For the text-containing cell, return its midpoint in (X, Y) coordinate format. 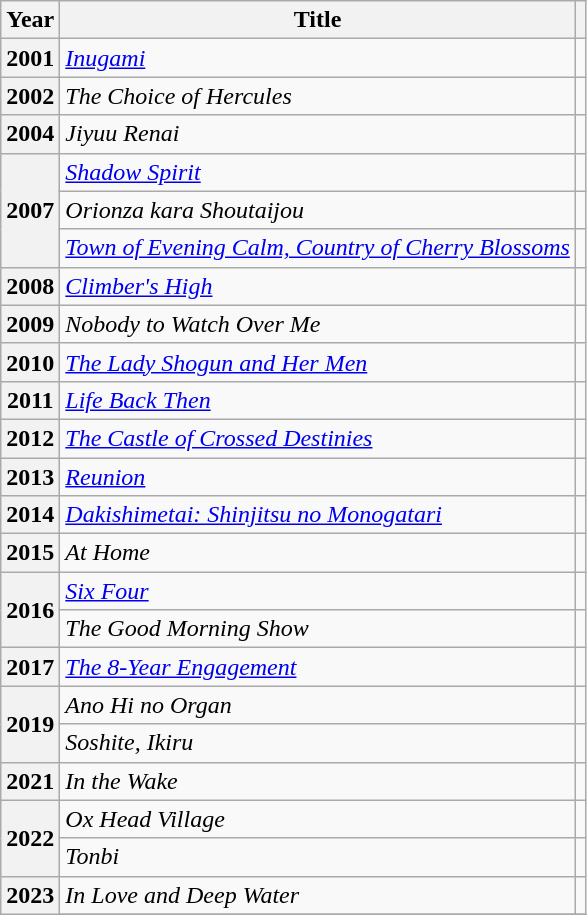
Reunion (318, 477)
Life Back Then (318, 400)
2001 (30, 58)
At Home (318, 553)
Ano Hi no Organ (318, 705)
In Love and Deep Water (318, 895)
Town of Evening Calm, Country of Cherry Blossoms (318, 248)
Title (318, 20)
The Choice of Hercules (318, 96)
The Castle of Crossed Destinies (318, 438)
2012 (30, 438)
2007 (30, 210)
Dakishimetai: Shinjitsu no Monogatari (318, 515)
Ox Head Village (318, 819)
2002 (30, 96)
Soshite, Ikiru (318, 743)
Orionza kara Shoutaijou (318, 210)
2015 (30, 553)
2019 (30, 724)
Inugami (318, 58)
Year (30, 20)
Nobody to Watch Over Me (318, 324)
Shadow Spirit (318, 172)
2017 (30, 667)
2022 (30, 838)
2014 (30, 515)
Jiyuu Renai (318, 134)
2013 (30, 477)
Six Four (318, 591)
Tonbi (318, 857)
2016 (30, 610)
2008 (30, 286)
Climber's High (318, 286)
2023 (30, 895)
2011 (30, 400)
The Good Morning Show (318, 629)
The Lady Shogun and Her Men (318, 362)
The 8-Year Engagement (318, 667)
2009 (30, 324)
2021 (30, 781)
2010 (30, 362)
2004 (30, 134)
In the Wake (318, 781)
